Return the [X, Y] coordinate for the center point of the cell that contains the specified text.  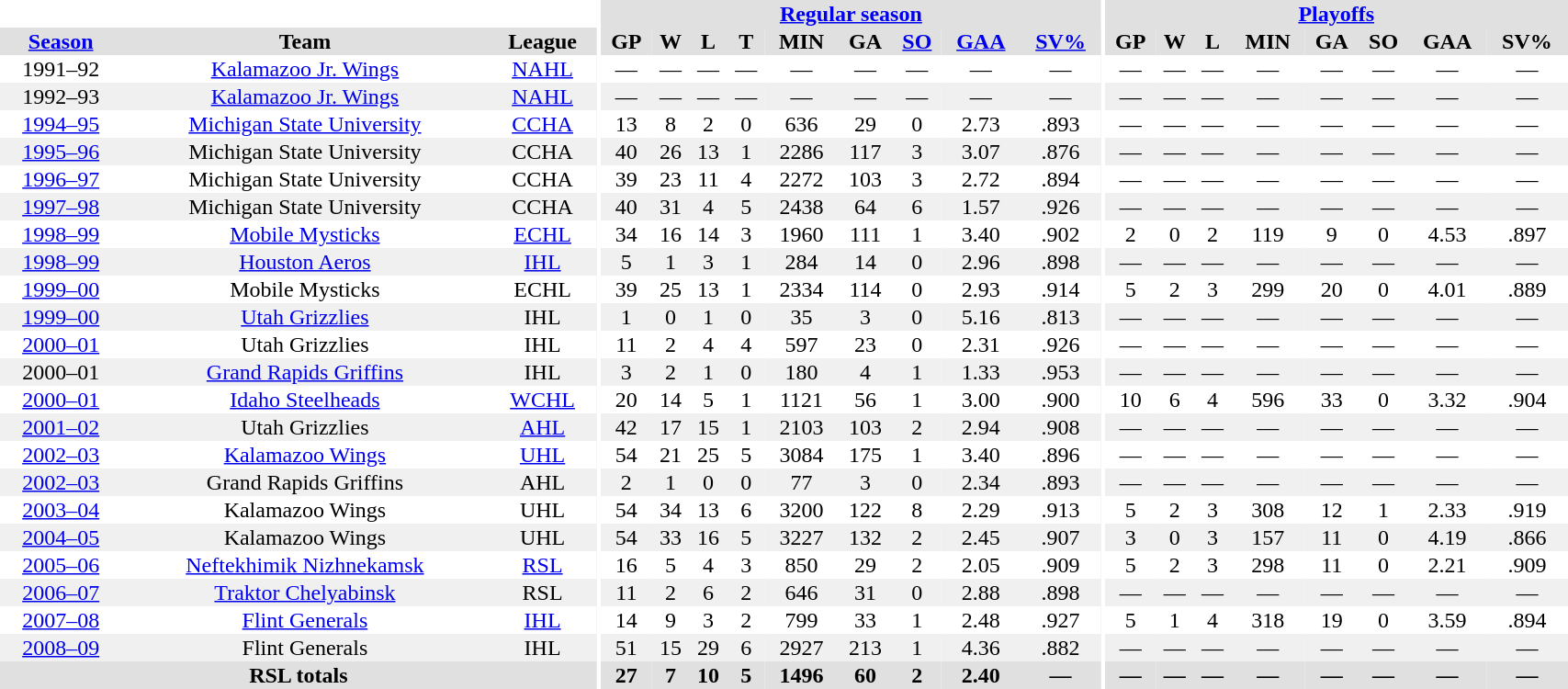
77 [802, 482]
.889 [1527, 289]
2.33 [1448, 510]
2.72 [981, 179]
3227 [802, 537]
.908 [1061, 427]
2.05 [981, 565]
RSL totals [299, 675]
1960 [802, 234]
1121 [802, 400]
17 [671, 427]
2.73 [981, 124]
2.45 [981, 537]
596 [1268, 400]
.896 [1061, 455]
Season [61, 41]
12 [1332, 510]
WCHL [542, 400]
2286 [802, 152]
League [542, 41]
1.57 [981, 207]
2438 [802, 207]
.913 [1061, 510]
2.29 [981, 510]
318 [1268, 620]
21 [671, 455]
Houston Aeros [305, 262]
.900 [1061, 400]
2004–05 [61, 537]
2103 [802, 427]
213 [865, 648]
.866 [1527, 537]
64 [865, 207]
T [746, 41]
2003–04 [61, 510]
2008–09 [61, 648]
636 [802, 124]
132 [865, 537]
Playoffs [1336, 14]
2.88 [981, 593]
2.94 [981, 427]
.876 [1061, 152]
.907 [1061, 537]
157 [1268, 537]
2927 [802, 648]
2272 [802, 179]
122 [865, 510]
4.53 [1448, 234]
51 [626, 648]
.904 [1527, 400]
308 [1268, 510]
42 [626, 427]
.914 [1061, 289]
1991–92 [61, 69]
646 [802, 593]
Traktor Chelyabinsk [305, 593]
850 [802, 565]
119 [1268, 234]
175 [865, 455]
Neftekhimik Nizhnekamsk [305, 565]
2006–07 [61, 593]
27 [626, 675]
117 [865, 152]
Idaho Steelheads [305, 400]
3.00 [981, 400]
284 [802, 262]
5.16 [981, 317]
.919 [1527, 510]
3.59 [1448, 620]
111 [865, 234]
2001–02 [61, 427]
.882 [1061, 648]
298 [1268, 565]
114 [865, 289]
3.32 [1448, 400]
4.36 [981, 648]
2005–06 [61, 565]
1995–96 [61, 152]
26 [671, 152]
2.40 [981, 675]
Team [305, 41]
.927 [1061, 620]
3200 [802, 510]
2334 [802, 289]
1994–95 [61, 124]
19 [1332, 620]
7 [671, 675]
1992–93 [61, 96]
4.19 [1448, 537]
2007–08 [61, 620]
2.96 [981, 262]
3084 [802, 455]
799 [802, 620]
3.07 [981, 152]
180 [802, 372]
4.01 [1448, 289]
2.34 [981, 482]
60 [865, 675]
2.93 [981, 289]
1996–97 [61, 179]
597 [802, 344]
2.48 [981, 620]
1.33 [981, 372]
.897 [1527, 234]
Regular season [851, 14]
.813 [1061, 317]
56 [865, 400]
.953 [1061, 372]
2.31 [981, 344]
1496 [802, 675]
1997–98 [61, 207]
.902 [1061, 234]
2.21 [1448, 565]
299 [1268, 289]
35 [802, 317]
